Locate the cell with the specified text and output its [x, y] center coordinate. 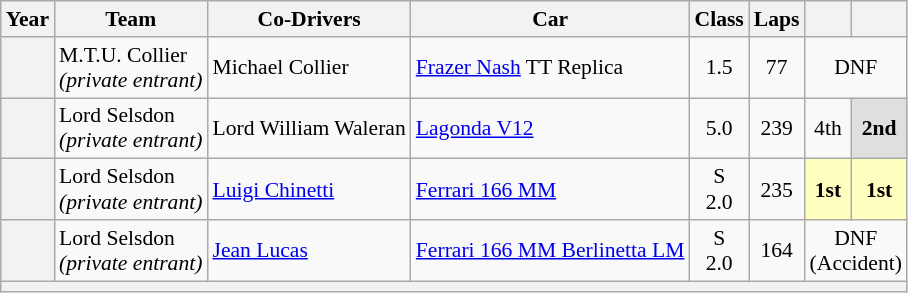
M.T.U. Collier(private entrant) [130, 68]
DNF(Accident) [856, 250]
1.5 [718, 68]
Team [130, 19]
77 [777, 68]
Laps [777, 19]
235 [777, 190]
Lagonda V12 [550, 128]
Lord William Waleran [308, 128]
4th [828, 128]
Co-Drivers [308, 19]
Car [550, 19]
Year [28, 19]
5.0 [718, 128]
164 [777, 250]
Jean Lucas [308, 250]
Michael Collier [308, 68]
DNF [856, 68]
Luigi Chinetti [308, 190]
Ferrari 166 MM Berlinetta LM [550, 250]
2nd [879, 128]
Frazer Nash TT Replica [550, 68]
Ferrari 166 MM [550, 190]
239 [777, 128]
Class [718, 19]
